Return [X, Y] of the center of cell containing provided text 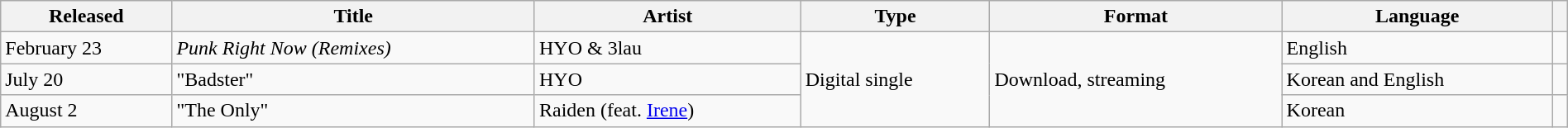
Korean [1417, 111]
Download, streaming [1136, 79]
Language [1417, 17]
Format [1136, 17]
Released [86, 17]
"Badster" [354, 79]
Korean and English [1417, 79]
HYO & 3lau [667, 48]
English [1417, 48]
Type [895, 17]
"The Only" [354, 111]
Digital single [895, 79]
February 23 [86, 48]
Artist [667, 17]
August 2 [86, 111]
Punk Right Now (Remixes) [354, 48]
Title [354, 17]
HYO [667, 79]
July 20 [86, 79]
Raiden (feat. Irene) [667, 111]
